Capture the cell that displays the provided text and extract its (x, y) central coordinate. 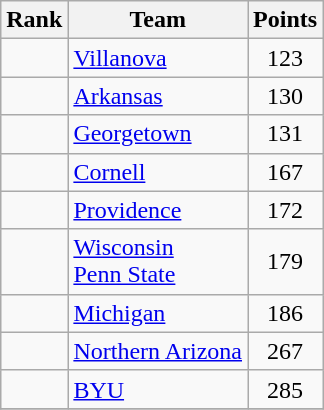
Points (286, 20)
Northern Arizona (158, 351)
Rank (34, 20)
172 (286, 210)
131 (286, 134)
Arkansas (158, 96)
123 (286, 58)
Georgetown (158, 134)
BYU (158, 389)
130 (286, 96)
267 (286, 351)
186 (286, 313)
Providence (158, 210)
Michigan (158, 313)
WisconsinPenn State (158, 262)
Villanova (158, 58)
285 (286, 389)
Cornell (158, 172)
Team (158, 20)
167 (286, 172)
179 (286, 262)
